For the text-containing cell, return its midpoint in (x, y) coordinate format. 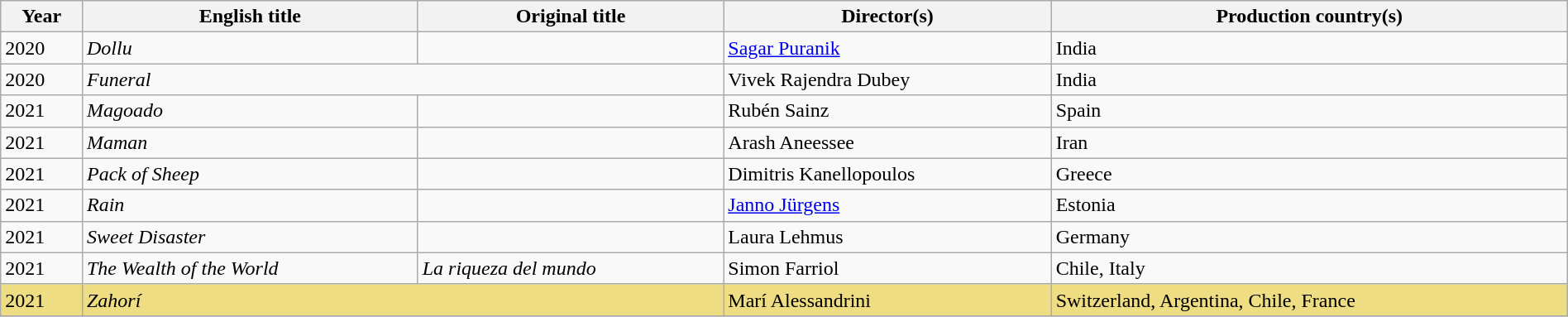
Director(s) (887, 17)
Simon Farriol (887, 268)
English title (250, 17)
The Wealth of the World (250, 268)
Production country(s) (1309, 17)
Vivek Rajendra Dubey (887, 79)
Pack of Sheep (250, 174)
Arash Aneessee (887, 142)
Rain (250, 205)
Germany (1309, 237)
Zahorí (402, 300)
Funeral (402, 79)
Year (41, 17)
Sweet Disaster (250, 237)
Dollu (250, 48)
La riqueza del mundo (571, 268)
Spain (1309, 111)
Marí Alessandrini (887, 300)
Estonia (1309, 205)
Original title (571, 17)
Switzerland, Argentina, Chile, France (1309, 300)
Sagar Puranik (887, 48)
Laura Lehmus (887, 237)
Greece (1309, 174)
Chile, Italy (1309, 268)
Iran (1309, 142)
Dimitris Kanellopoulos (887, 174)
Maman (250, 142)
Janno Jürgens (887, 205)
Magoado (250, 111)
Rubén Sainz (887, 111)
